Locate the cell with the specified text and output its (X, Y) center coordinate. 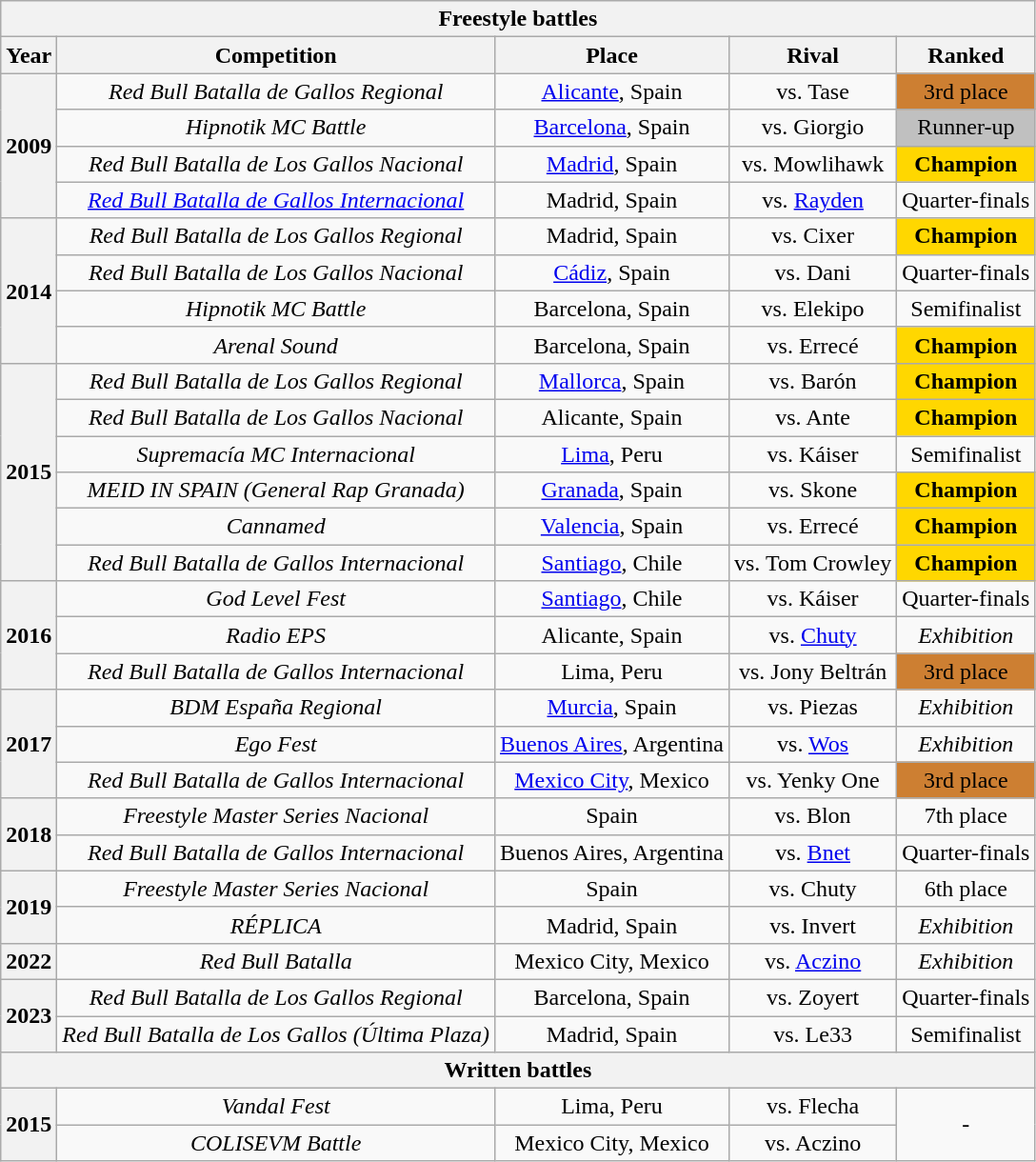
vs. Yenky One (812, 780)
2023 (29, 1015)
vs. Rayden (812, 200)
Red Bull Batalla de Gallos Regional (276, 91)
Freestyle battles (518, 19)
7th place (966, 816)
vs. Cixer (812, 236)
vs. Tom Crowley (812, 563)
2018 (29, 834)
vs. Barón (812, 381)
2016 (29, 635)
2022 (29, 961)
2019 (29, 907)
vs. Mowlihawk (812, 164)
God Level Fest (276, 599)
vs. Ante (812, 417)
Mallorca, Spain (612, 381)
Red Bull Batalla (276, 961)
vs. Tase (812, 91)
Radio EPS (276, 635)
Vandal Fest (276, 1107)
vs. Elekipo (812, 309)
Runner-up (966, 128)
vs. Zoyert (812, 997)
Red Bull Batalla de Los Gallos (Última Plaza) (276, 1033)
Supremacía MC Internacional (276, 454)
Cannamed (276, 527)
Ranked (966, 55)
Place (612, 55)
Cádiz, Spain (612, 272)
2014 (29, 290)
RÉPLICA (276, 925)
vs. Piezas (812, 708)
COLISEVM Battle (276, 1143)
2009 (29, 146)
- (966, 1125)
vs. Flecha (812, 1107)
Written battles (518, 1071)
Year (29, 55)
vs. Wos (812, 744)
vs. Giorgio (812, 128)
vs. Invert (812, 925)
Ego Fest (276, 744)
vs. Bnet (812, 852)
Granada, Spain (612, 491)
Competition (276, 55)
vs. Skone (812, 491)
Murcia, Spain (612, 708)
BDM España Regional (276, 708)
6th place (966, 889)
vs. Jony Beltrán (812, 671)
Valencia, Spain (612, 527)
Arenal Sound (276, 345)
vs. Le33 (812, 1033)
vs. Blon (812, 816)
2017 (29, 744)
vs. Dani (812, 272)
Rival (812, 55)
MEID IN SPAIN (General Rap Granada) (276, 491)
